Scan for the cell matching the given text and deliver its (X, Y) coordinate at center. 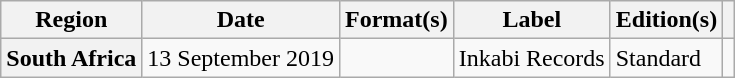
13 September 2019 (241, 58)
Label (532, 20)
Format(s) (397, 20)
Standard (666, 58)
Region (72, 20)
Inkabi Records (532, 58)
South Africa (72, 58)
Date (241, 20)
Edition(s) (666, 20)
